Pinpoint the cell where the given text exists, returning its [x, y] midpoint coordinate. 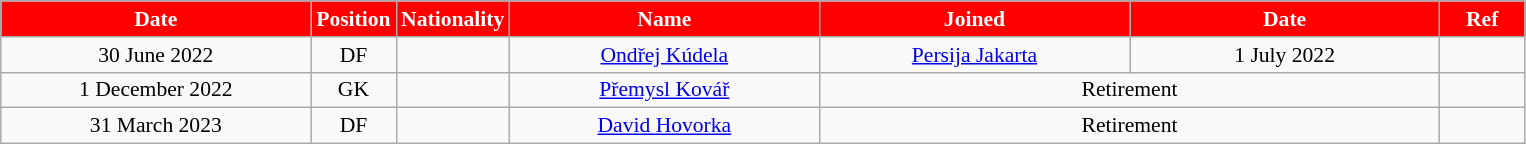
David Hovorka [664, 126]
30 June 2022 [156, 55]
1 December 2022 [156, 90]
Joined [974, 19]
Ondřej Kúdela [664, 55]
Position [354, 19]
Persija Jakarta [974, 55]
Nationality [452, 19]
Přemysl Kovář [664, 90]
Name [664, 19]
GK [354, 90]
Ref [1482, 19]
1 July 2022 [1285, 55]
31 March 2023 [156, 126]
